Provide the [x, y] coordinate of the cell's center where the given text is located.  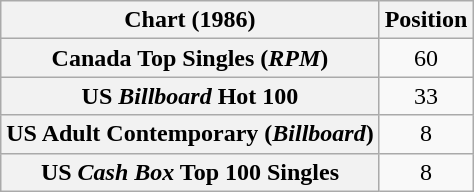
Position [426, 20]
60 [426, 58]
US Billboard Hot 100 [190, 96]
Canada Top Singles (RPM) [190, 58]
Chart (1986) [190, 20]
US Adult Contemporary (Billboard) [190, 134]
US Cash Box Top 100 Singles [190, 172]
33 [426, 96]
